Provide the (X, Y) coordinate of the cell's center where the given text is located.  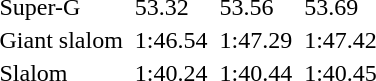
1:47.29 (256, 40)
1:46.54 (171, 40)
